Capture the cell that displays the provided text and extract its (X, Y) central coordinate. 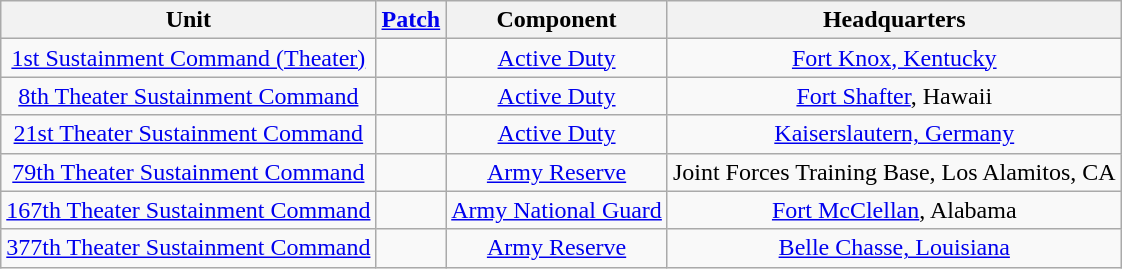
Unit (188, 20)
Patch (411, 20)
167th Theater Sustainment Command (188, 210)
Headquarters (894, 20)
Component (557, 20)
Belle Chasse, Louisiana (894, 248)
21st Theater Sustainment Command (188, 134)
Kaiserslautern, Germany (894, 134)
Army National Guard (557, 210)
79th Theater Sustainment Command (188, 172)
Fort Knox, Kentucky (894, 58)
Fort Shafter, Hawaii (894, 96)
1st Sustainment Command (Theater) (188, 58)
Joint Forces Training Base, Los Alamitos, CA (894, 172)
Fort McClellan, Alabama (894, 210)
377th Theater Sustainment Command (188, 248)
8th Theater Sustainment Command (188, 96)
